Detect which cell encompasses the target text, then output its (x, y) center coordinate. 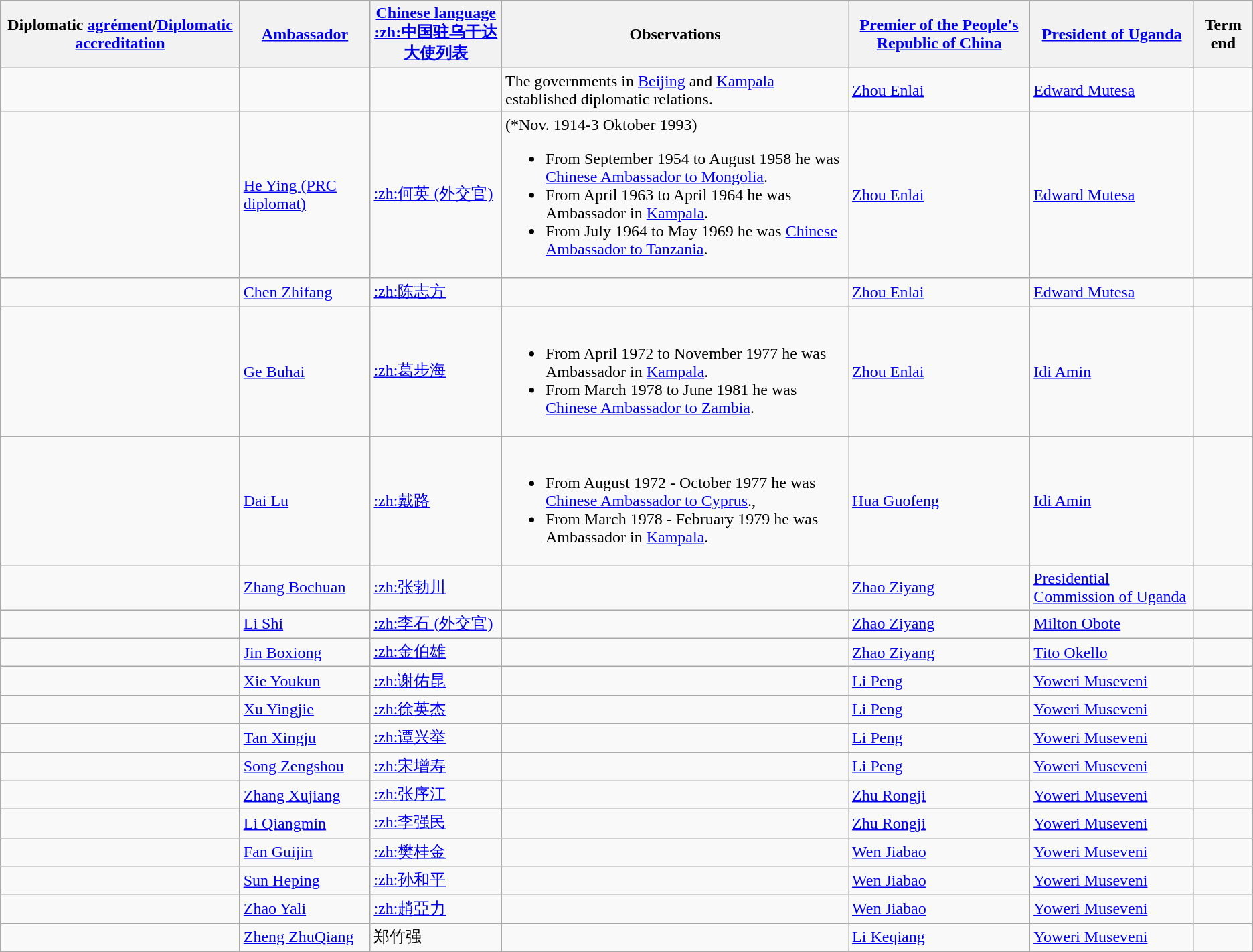
:zh:李石 (外交官) (436, 624)
Milton Obote (1112, 624)
郑竹强 (436, 937)
Dai Lu (305, 501)
:zh:陈志方 (436, 292)
From August 1972 - October 1977 he was Chinese Ambassador to Cyprus.,From March 1978 - February 1979 he was Ambassador in Kampala. (675, 501)
:zh:谭兴举 (436, 738)
Li Shi (305, 624)
Zhao Yali (305, 909)
Zheng ZhuQiang (305, 937)
Diplomatic agrément/Diplomatic accreditation (120, 35)
Observations (675, 35)
:zh:张序江 (436, 795)
:zh:樊桂金 (436, 852)
Chen Zhifang (305, 292)
Ge Buhai (305, 372)
He Ying (PRC diplomat) (305, 195)
Presidential Commission of Uganda (1112, 588)
Tan Xingju (305, 738)
Sun Heping (305, 881)
President of Uganda (1112, 35)
:zh:张勃川 (436, 588)
From April 1972 to November 1977 he was Ambassador in Kampala.From March 1978 to June 1981 he was Chinese Ambassador to Zambia. (675, 372)
Xu Yingjie (305, 710)
:zh:徐英杰 (436, 710)
:zh:金伯雄 (436, 652)
Chinese language:zh:中国驻乌干达大使列表 (436, 35)
:zh:宋增寿 (436, 767)
Fan Guijin (305, 852)
:zh:戴路 (436, 501)
Jin Boxiong (305, 652)
:zh:何英 (外交官) (436, 195)
Term end (1223, 35)
Song Zengshou (305, 767)
Zhang Xujiang (305, 795)
Li Keqiang (940, 937)
Hua Guofeng (940, 501)
Xie Youkun (305, 682)
The governments in Beijing and Kampala established diplomatic relations. (675, 90)
Zhang Bochuan (305, 588)
Tito Okello (1112, 652)
:zh:李强民 (436, 823)
Premier of the People's Republic of China (940, 35)
:zh:葛步海 (436, 372)
:zh:孙和平 (436, 881)
:zh:谢佑昆 (436, 682)
Li Qiangmin (305, 823)
Ambassador (305, 35)
:zh:趙亞力 (436, 909)
